Identify which cell holds the provided text, then report its [x, y] central coordinate. 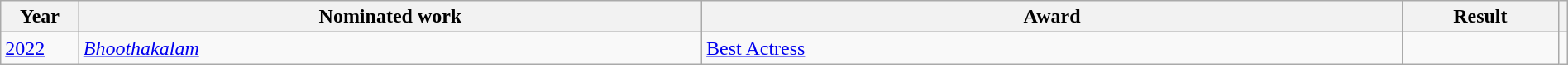
Year [40, 17]
Nominated work [390, 17]
Bhoothakalam [390, 48]
Award [1052, 17]
2022 [40, 48]
Result [1480, 17]
Best Actress [1052, 48]
